From the cell containing the given text, extract its center point as [X, Y] coordinate. 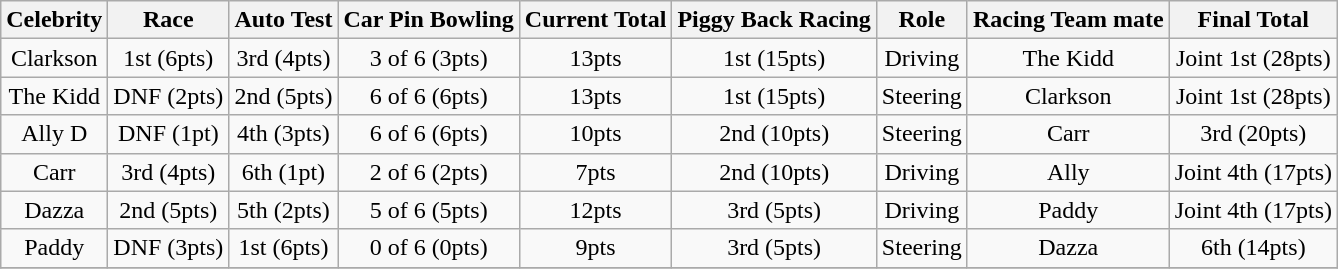
3 of 6 (3pts) [428, 58]
6th (1pt) [284, 172]
5th (2pts) [284, 210]
DNF (2pts) [168, 96]
2 of 6 (2pts) [428, 172]
Ally [1068, 172]
6th (14pts) [1253, 248]
Ally D [54, 134]
Racing Team mate [1068, 20]
3rd (20pts) [1253, 134]
7pts [596, 172]
Celebrity [54, 20]
12pts [596, 210]
0 of 6 (0pts) [428, 248]
DNF (3pts) [168, 248]
DNF (1pt) [168, 134]
Piggy Back Racing [774, 20]
Final Total [1253, 20]
10pts [596, 134]
Auto Test [284, 20]
Car Pin Bowling [428, 20]
4th (3pts) [284, 134]
9pts [596, 248]
Current Total [596, 20]
Role [922, 20]
5 of 6 (5pts) [428, 210]
Race [168, 20]
